From the cell containing the given text, extract its center point as (X, Y) coordinate. 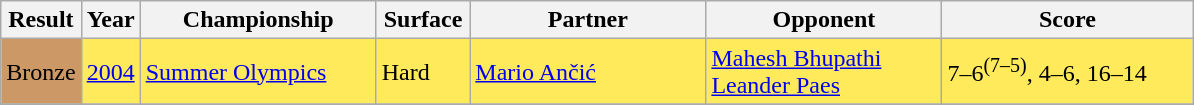
Score (1068, 20)
Mahesh Bhupathi Leander Paes (824, 72)
Hard (423, 72)
Bronze (41, 72)
Partner (588, 20)
Championship (258, 20)
2004 (110, 72)
Surface (423, 20)
7–6(7–5), 4–6, 16–14 (1068, 72)
Summer Olympics (258, 72)
Opponent (824, 20)
Mario Ančić (588, 72)
Year (110, 20)
Result (41, 20)
